Extract the [X, Y] coordinate from the center of the cell holding the provided text.  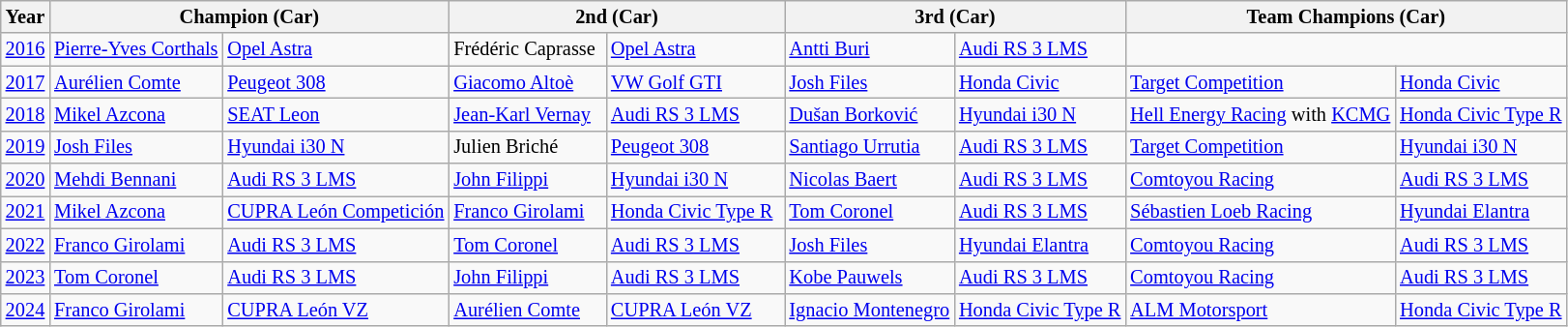
Ignacio Montenegro [870, 310]
2020 [25, 180]
Santiago Urrutia [870, 147]
Kobe Pauwels [870, 278]
CUPRA León Competición [335, 212]
Hell Energy Racing with KCMG [1261, 114]
Giacomo Altoè [528, 82]
Jean-Karl Vernay [528, 114]
2022 [25, 245]
2018 [25, 114]
2024 [25, 310]
Champion (Car) [249, 16]
Pierre-Yves Corthals [135, 49]
Antti Buri [870, 49]
SEAT Leon [335, 114]
2nd (Car) [617, 16]
Nicolas Baert [870, 180]
Team Champions (Car) [1346, 16]
2019 [25, 147]
ALM Motorsport [1261, 310]
Dušan Borković [870, 114]
Frédéric Caprasse [528, 49]
2017 [25, 82]
Year [25, 16]
Julien Briché [528, 147]
2023 [25, 278]
2016 [25, 49]
3rd (Car) [955, 16]
Mehdi Bennani [135, 180]
Sébastien Loeb Racing [1261, 212]
2021 [25, 212]
VW Golf GTI [695, 82]
